Output the [X, Y] coordinate of the center of the cell containing the given text.  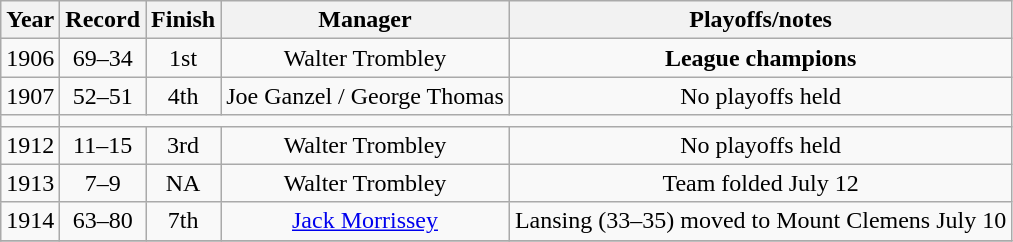
1906 [30, 58]
Manager [366, 20]
7–9 [103, 183]
1914 [30, 221]
3rd [184, 145]
52–51 [103, 96]
Team folded July 12 [760, 183]
1907 [30, 96]
1912 [30, 145]
Record [103, 20]
NA [184, 183]
Playoffs/notes [760, 20]
1913 [30, 183]
11–15 [103, 145]
69–34 [103, 58]
Joe Ganzel / George Thomas [366, 96]
1st [184, 58]
4th [184, 96]
Jack Morrissey [366, 221]
63–80 [103, 221]
Year [30, 20]
League champions [760, 58]
Finish [184, 20]
Lansing (33–35) moved to Mount Clemens July 10 [760, 221]
7th [184, 221]
